From the cell containing the given text, extract its center point as [X, Y] coordinate. 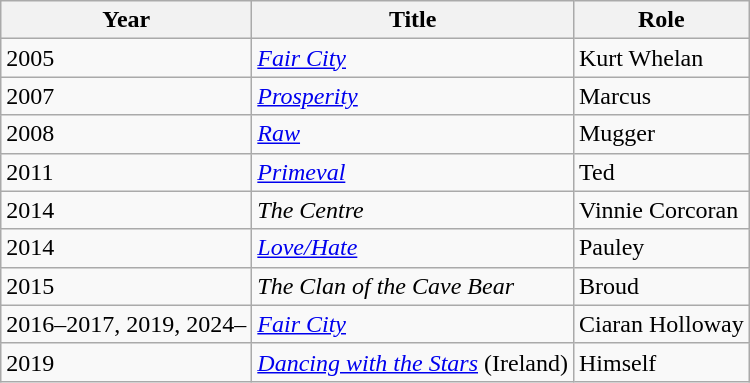
Love/Hate [413, 248]
Broud [661, 286]
Ciaran Holloway [661, 324]
2008 [126, 134]
Himself [661, 362]
Title [413, 20]
2011 [126, 172]
Role [661, 20]
Kurt Whelan [661, 58]
Mugger [661, 134]
Raw [413, 134]
Vinnie Corcoran [661, 210]
Year [126, 20]
Prosperity [413, 96]
Primeval [413, 172]
2019 [126, 362]
Ted [661, 172]
2005 [126, 58]
The Centre [413, 210]
Dancing with the Stars (Ireland) [413, 362]
The Clan of the Cave Bear [413, 286]
2015 [126, 286]
2007 [126, 96]
2016–2017, 2019, 2024– [126, 324]
Marcus [661, 96]
Pauley [661, 248]
